Provide the [X, Y] coordinate of the cell's center where the given text is located.  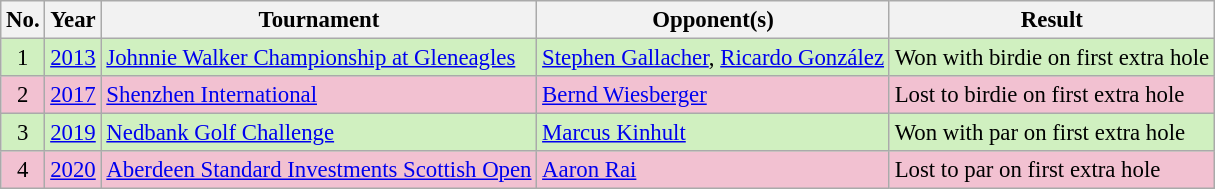
2017 [73, 95]
2 [23, 95]
Bernd Wiesberger [714, 95]
1 [23, 58]
Won with birdie on first extra hole [1052, 58]
Nedbank Golf Challenge [319, 133]
Johnnie Walker Championship at Gleneagles [319, 58]
Year [73, 20]
Lost to birdie on first extra hole [1052, 95]
Marcus Kinhult [714, 133]
2019 [73, 133]
Result [1052, 20]
2013 [73, 58]
No. [23, 20]
3 [23, 133]
4 [23, 170]
Tournament [319, 20]
2020 [73, 170]
Shenzhen International [319, 95]
Opponent(s) [714, 20]
Aberdeen Standard Investments Scottish Open [319, 170]
Won with par on first extra hole [1052, 133]
Stephen Gallacher, Ricardo González [714, 58]
Lost to par on first extra hole [1052, 170]
Aaron Rai [714, 170]
